Capture the cell that displays the provided text and extract its (X, Y) central coordinate. 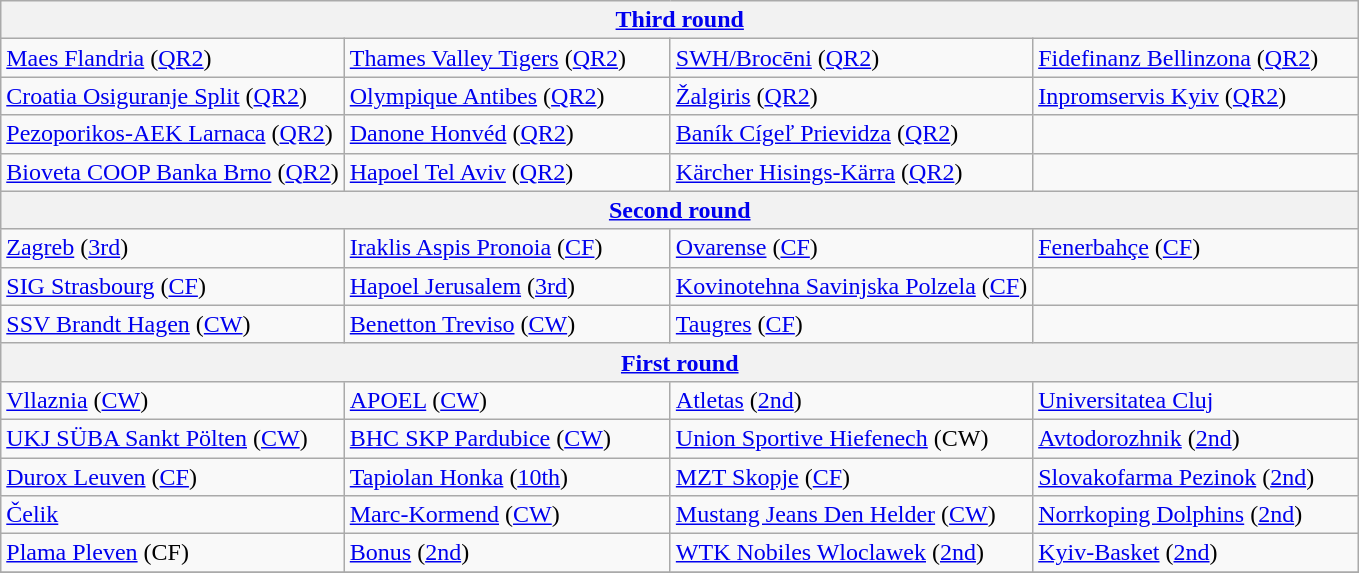
Čelik (173, 515)
Danone Honvéd (QR2) (507, 134)
Fenerbahçe (CF) (1196, 248)
Kovinotehna Savinjska Polzela (CF) (851, 286)
Fidefinanz Bellinzona (QR2) (1196, 58)
Hapoel Jerusalem (3rd) (507, 286)
Marc-Kormend (CW) (507, 515)
Kyiv-Basket (2nd) (1196, 553)
Slovakofarma Pezinok (2nd) (1196, 477)
Third round (680, 20)
Durox Leuven (CF) (173, 477)
Pezoporikos-AEK Larnaca (QR2) (173, 134)
Kärcher Hisings-Kärra (QR2) (851, 172)
Union Sportive Hiefenech (CW) (851, 438)
Norrkoping Dolphins (2nd) (1196, 515)
Universitatea Cluj (1196, 400)
BHC SKP Pardubice (CW) (507, 438)
SSV Brandt Hagen (CW) (173, 324)
Bioveta COOP Banka Brno (QR2) (173, 172)
Vllaznia (CW) (173, 400)
Baník Cígeľ Prievidza (QR2) (851, 134)
Second round (680, 210)
WTK Nobiles Wloclawek (2nd) (851, 553)
Croatia Osiguranje Split (QR2) (173, 96)
Zagreb (3rd) (173, 248)
Taugres (CF) (851, 324)
Thames Valley Tigers (QR2) (507, 58)
Tapiolan Honka (10th) (507, 477)
SWH/Brocēni (QR2) (851, 58)
Maes Flandria (QR2) (173, 58)
APOEL (CW) (507, 400)
Inpromservis Kyiv (QR2) (1196, 96)
Žalgiris (QR2) (851, 96)
Hapoel Tel Aviv (QR2) (507, 172)
Mustang Jeans Den Helder (CW) (851, 515)
SIG Strasbourg (CF) (173, 286)
First round (680, 362)
Benetton Treviso (CW) (507, 324)
Avtodorozhnik (2nd) (1196, 438)
Olympique Antibes (QR2) (507, 96)
Iraklis Aspis Pronoia (CF) (507, 248)
Ovarense (CF) (851, 248)
Atletas (2nd) (851, 400)
Plama Pleven (CF) (173, 553)
UKJ SÜBA Sankt Pölten (CW) (173, 438)
Bonus (2nd) (507, 553)
MZT Skopje (CF) (851, 477)
